Pinpoint the cell where the given text exists, returning its [x, y] midpoint coordinate. 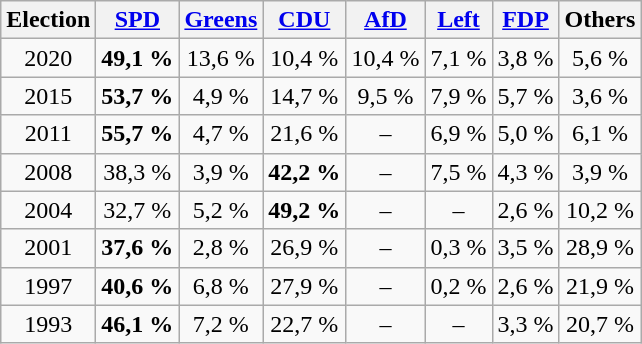
1993 [48, 324]
26,9 % [304, 248]
CDU [304, 20]
2011 [48, 134]
SPD [138, 20]
FDP [526, 20]
9,5 % [386, 96]
3,5 % [526, 248]
0,2 % [458, 286]
42,2 % [304, 172]
2001 [48, 248]
5,7 % [526, 96]
22,7 % [304, 324]
2008 [48, 172]
6,9 % [458, 134]
7,9 % [458, 96]
13,6 % [221, 58]
55,7 % [138, 134]
27,9 % [304, 286]
7,5 % [458, 172]
21,9 % [600, 286]
10,2 % [600, 210]
5,2 % [221, 210]
2015 [48, 96]
5,6 % [600, 58]
Others [600, 20]
3,6 % [600, 96]
40,6 % [138, 286]
46,1 % [138, 324]
5,0 % [526, 134]
2004 [48, 210]
49,1 % [138, 58]
1997 [48, 286]
20,7 % [600, 324]
7,1 % [458, 58]
3,8 % [526, 58]
2020 [48, 58]
Left [458, 20]
53,7 % [138, 96]
7,2 % [221, 324]
21,6 % [304, 134]
4,9 % [221, 96]
2,8 % [221, 248]
14,7 % [304, 96]
6,1 % [600, 134]
AfD [386, 20]
4,7 % [221, 134]
6,8 % [221, 286]
28,9 % [600, 248]
49,2 % [304, 210]
37,6 % [138, 248]
38,3 % [138, 172]
Greens [221, 20]
0,3 % [458, 248]
32,7 % [138, 210]
4,3 % [526, 172]
3,3 % [526, 324]
Election [48, 20]
